From the cell containing the given text, extract its center point as (X, Y) coordinate. 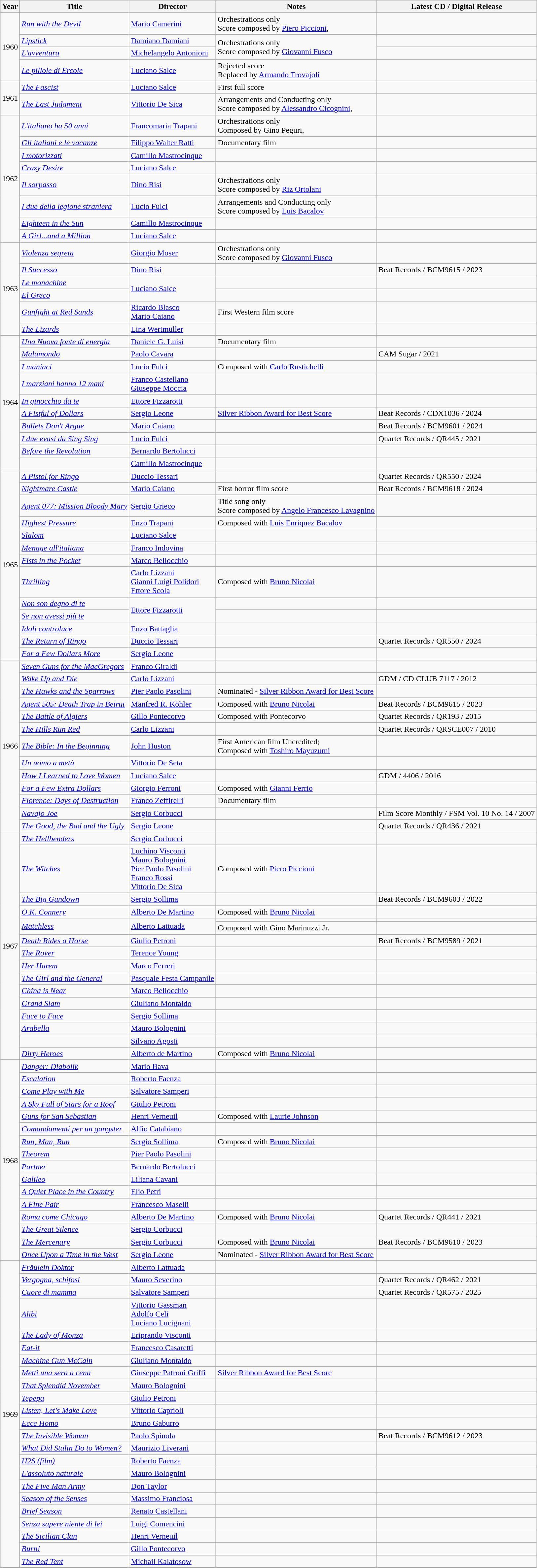
CAM Sugar / 2021 (456, 354)
Ecce Homo (75, 1423)
Listen, Let's Make Love (75, 1411)
Machine Gun McCain (75, 1360)
First Western film score (296, 312)
Giorgio Ferroni (172, 788)
El Greco (75, 295)
Silvano Agosti (172, 1041)
Slalom (75, 535)
Enzo Battaglia (172, 628)
Menage all'italiana (75, 548)
A Sky Full of Stars for a Roof (75, 1104)
Composed with Gino Marinuzzi Jr. (296, 928)
Mario Camerini (172, 24)
Eat-it (75, 1348)
Idoli controluce (75, 628)
Terence Young (172, 953)
Matchless (75, 926)
The Last Judgment (75, 104)
Malamondo (75, 354)
Filippo Walter Ratti (172, 143)
Daniele G. Luisi (172, 342)
1963 (10, 289)
Renato Castellani (172, 1511)
Navajo Joe (75, 813)
Dirty Heroes (75, 1053)
Alfio Catabiano (172, 1129)
Fists in the Pocket (75, 560)
Her Harem (75, 966)
Marco Ferreri (172, 966)
Metti una sera a cena (75, 1373)
Le pillole di Ercole (75, 70)
Latest CD / Digital Release (456, 7)
1966 (10, 746)
The Five Man Army (75, 1486)
Francesco Casaretti (172, 1348)
Elio Petri (172, 1192)
Comandamenti per un gangster (75, 1129)
Franco Zeffirelli (172, 801)
Partner (75, 1167)
Quartet Records / QR445 / 2021 (456, 439)
Alberto de Martino (172, 1053)
Cuore di mamma (75, 1292)
L'avventura (75, 53)
Beat Records / CDX1036 / 2024 (456, 413)
Escalation (75, 1079)
Michail Kalatosow (172, 1561)
Agent 505: Death Trap in Beirut (75, 704)
China is Near (75, 991)
The Lady of Monza (75, 1335)
In ginocchio da te (75, 401)
1960 (10, 47)
Don Taylor (172, 1486)
Giorgio Moser (172, 253)
Alibi (75, 1314)
I due evasi da Sing Sing (75, 439)
O.K. Connery (75, 912)
Florence: Days of Destruction (75, 801)
Vittorio GassmanAdolfo CeliLuciano Lucignani (172, 1314)
Beat Records / BCM9589 / 2021 (456, 941)
Come Play with Me (75, 1091)
Carlo LizzaniGianni Luigi PolidoriEttore Scola (172, 582)
The Hellbenders (75, 838)
Quartet Records / QR462 / 2021 (456, 1280)
Una Nuova fonte di energia (75, 342)
Giuseppe Patroni Griffi (172, 1373)
I marziani hanno 12 mani (75, 384)
Run, Man, Run (75, 1142)
Eriprando Visconti (172, 1335)
Il Successo (75, 270)
For a Few Dollars More (75, 653)
Paolo Spinola (172, 1436)
The Battle of Algiers (75, 717)
Wake Up and Die (75, 679)
I due della legione straniera (75, 206)
The Sicilian Clan (75, 1536)
Brief Season (75, 1511)
Gli italiani e le vacanze (75, 143)
Once Upon a Time in the West (75, 1254)
Notes (296, 7)
Danger: Diabolik (75, 1066)
For a Few Extra Dollars (75, 788)
Year (10, 7)
Gunfight at Red Sands (75, 312)
Seven Guns for the MacGregors (75, 666)
Composed with Piero Piccioni (296, 869)
Quartet Records / QR575 / 2025 (456, 1292)
Beat Records / BCM9610 / 2023 (456, 1242)
Title song onlyScore composed by Angelo Francesco Lavagnino (296, 506)
Tepepa (75, 1398)
Liliana Cavani (172, 1179)
Director (172, 7)
Non son degno di te (75, 603)
1969 (10, 1414)
Enzo Trapani (172, 523)
How I Learned to Love Women (75, 776)
Luchino ViscontiMauro BologniniPier Paolo PasoliniFranco RossiVittorio De Sica (172, 869)
Quartet Records / QRSCE007 / 2010 (456, 729)
A Pistol for Ringo (75, 476)
Mario Bava (172, 1066)
Lina Wertmüller (172, 329)
Franco Indovina (172, 548)
The Great Silence (75, 1229)
Il sorpasso (75, 185)
John Huston (172, 746)
Nightmare Castle (75, 489)
A Fistful of Dollars (75, 413)
Senza sapere niente di lei (75, 1524)
Season of the Senses (75, 1498)
1965 (10, 565)
The Girl and the General (75, 978)
Mauro Severino (172, 1280)
Grand Slam (75, 1003)
Vittorio Caprioli (172, 1411)
Theorem (75, 1154)
1968 (10, 1160)
Roma come Chicago (75, 1217)
The Witches (75, 869)
Composed with Gianni Ferrio (296, 788)
Arrangements and Conducting onlyScore composed by Luis Bacalov (296, 206)
1962 (10, 179)
The Lizards (75, 329)
Franco CastellanoGiuseppe Moccia (172, 384)
Title (75, 7)
Luigi Comencini (172, 1524)
Agent 077: Mission Bloody Mary (75, 506)
Beat Records / BCM9603 / 2022 (456, 899)
Film Score Monthly / FSM Vol. 10 No. 14 / 2007 (456, 813)
1961 (10, 98)
Ricardo BlascoMario Caiano (172, 312)
Violenza segreta (75, 253)
Francesco Maselli (172, 1204)
The Mercenary (75, 1242)
Quartet Records / QR436 / 2021 (456, 826)
GDM / 4406 / 2016 (456, 776)
Guns for San Sebastian (75, 1117)
Orchestrations onlyComposed by Gino Peguri, (296, 125)
Manfred R. Köhler (172, 704)
I maniaci (75, 367)
Composed with Laurie Johnson (296, 1117)
Bullets Don't Argue (75, 426)
Death Rides a Horse (75, 941)
That Splendid November (75, 1385)
Lipstick (75, 41)
The Invisible Woman (75, 1436)
Se non avessi più te (75, 616)
The Rover (75, 953)
Burn! (75, 1549)
A Quiet Place in the Country (75, 1192)
Pasquale Festa Campanile (172, 978)
Arrangements and Conducting onlyScore composed by Alessandro Cicognini, (296, 104)
Damiano Damiani (172, 41)
First horror film score (296, 489)
Composed with Pontecorvo (296, 717)
L'assoluto naturale (75, 1473)
H2S (film) (75, 1461)
Franco Giraldi (172, 666)
The Bible: In the Beginning (75, 746)
A Girl...and a Million (75, 236)
Face to Face (75, 1016)
Vittorio De Sica (172, 104)
I motorizzati (75, 155)
Francomaria Trapani (172, 125)
Vergogna, schifosi (75, 1280)
A Fine Pair (75, 1204)
Thrilling (75, 582)
First American film Uncredited;Composed with Toshiro Mayuzumi (296, 746)
Crazy Desire (75, 168)
Eighteen in the Sun (75, 223)
Paolo Cavara (172, 354)
Sergio Grieco (172, 506)
Arabella (75, 1028)
Composed with Carlo Rustichelli (296, 367)
Beat Records / BCM9618 / 2024 (456, 489)
1964 (10, 403)
Fräulein Doktor (75, 1267)
Bruno Gaburro (172, 1423)
Beat Records / BCM9601 / 2024 (456, 426)
The Hawks and the Sparrows (75, 691)
Un uomo a metà (75, 763)
The Return of Ringo (75, 641)
What Did Stalin Do to Women? (75, 1448)
Run with the Devil (75, 24)
Galileo (75, 1179)
Highest Pressure (75, 523)
Before the Revolution (75, 451)
Le monachine (75, 283)
Massimo Franciosa (172, 1498)
First full score (296, 87)
L'italiano ha 50 anni (75, 125)
GDM / CD CLUB 7117 / 2012 (456, 679)
The Hills Run Red (75, 729)
Beat Records / BCM9612 / 2023 (456, 1436)
Michelangelo Antonioni (172, 53)
The Big Gundown (75, 899)
The Red Tent (75, 1561)
Composed with Luis Enriquez Bacalov (296, 523)
1967 (10, 946)
Quartet Records / QR441 / 2021 (456, 1217)
Vittorio De Seta (172, 763)
Rejected scoreReplaced by Armando Trovajoli (296, 70)
The Good, the Bad and the Ugly (75, 826)
The Fascist (75, 87)
Quartet Records / QR193 / 2015 (456, 717)
Orchestrations onlyScore composed by Piero Piccioni, (296, 24)
Maurizio Liverani (172, 1448)
Orchestrations onlyScore composed by Riz Ortolani (296, 185)
